Capture the cell that displays the provided text and extract its (x, y) central coordinate. 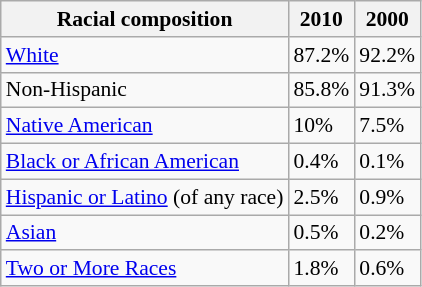
2.5% (321, 197)
White (145, 55)
87.2% (321, 55)
Racial composition (145, 19)
0.9% (387, 197)
0.4% (321, 162)
1.8% (321, 269)
Non-Hispanic (145, 90)
7.5% (387, 126)
92.2% (387, 55)
91.3% (387, 90)
2010 (321, 19)
Black or African American (145, 162)
10% (321, 126)
Two or More Races (145, 269)
Asian (145, 233)
Native American (145, 126)
85.8% (321, 90)
Hispanic or Latino (of any race) (145, 197)
0.5% (321, 233)
2000 (387, 19)
0.6% (387, 269)
0.2% (387, 233)
0.1% (387, 162)
